Extract the [X, Y] coordinate from the center of the cell holding the provided text.  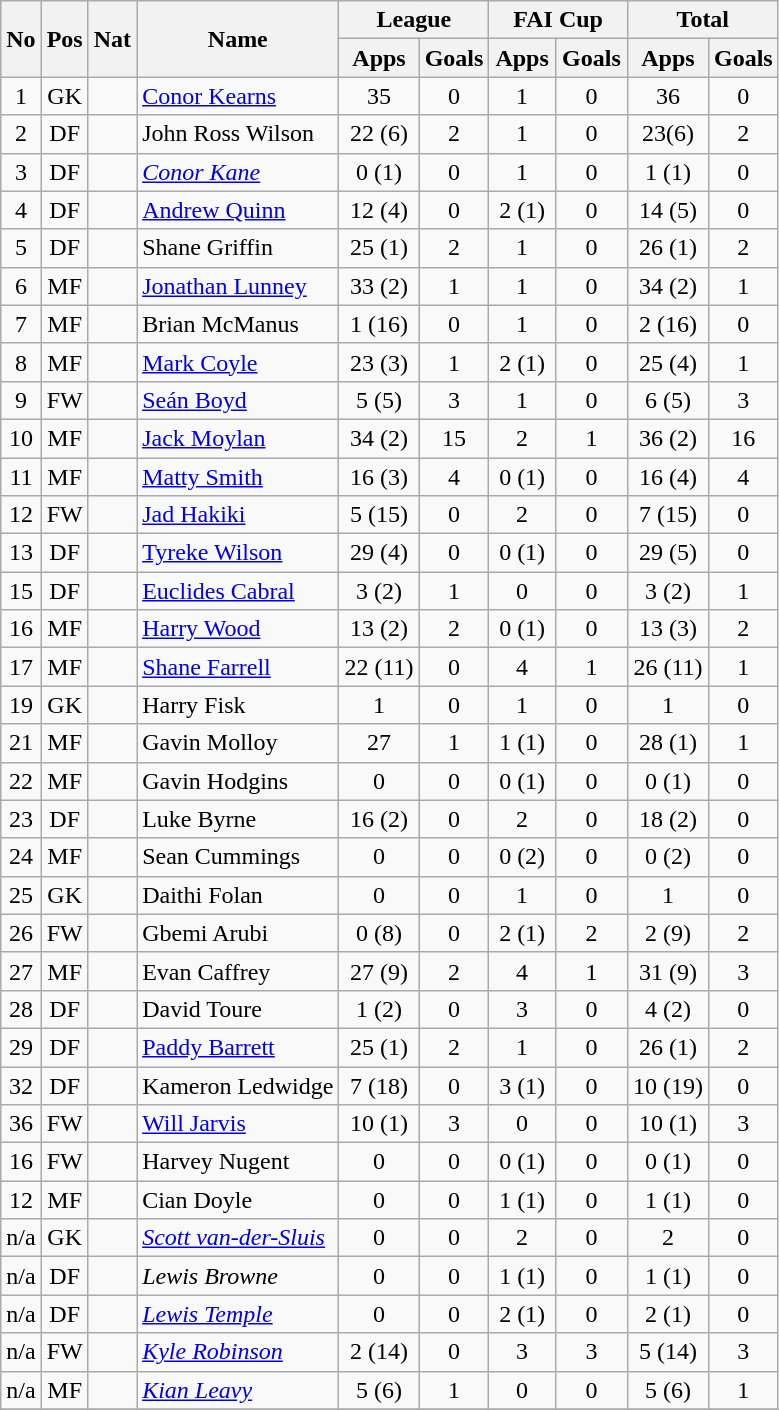
Conor Kearns [238, 96]
Daithi Folan [238, 895]
26 (11) [668, 667]
28 (1) [668, 743]
Name [238, 39]
6 [21, 286]
Conor Kane [238, 172]
12 (4) [379, 210]
9 [21, 400]
13 [21, 553]
Andrew Quinn [238, 210]
10 (19) [668, 1085]
8 [21, 362]
Will Jarvis [238, 1124]
28 [21, 1009]
32 [21, 1085]
29 [21, 1047]
22 [21, 781]
Jonathan Lunney [238, 286]
29 (5) [668, 553]
7 (15) [668, 515]
Shane Farrell [238, 667]
Tyreke Wilson [238, 553]
23 [21, 819]
3 (1) [522, 1085]
36 (2) [668, 438]
Euclides Cabral [238, 591]
FAI Cup [558, 20]
Matty Smith [238, 477]
16 (4) [668, 477]
10 [21, 438]
16 (2) [379, 819]
Gavin Hodgins [238, 781]
Gavin Molloy [238, 743]
6 (5) [668, 400]
Gbemi Arubi [238, 933]
14 (5) [668, 210]
29 (4) [379, 553]
25 (4) [668, 362]
Shane Griffin [238, 248]
Harvey Nugent [238, 1162]
13 (2) [379, 629]
Lewis Browne [238, 1276]
No [21, 39]
Evan Caffrey [238, 971]
25 [21, 895]
2 (16) [668, 324]
1 (2) [379, 1009]
19 [21, 705]
David Toure [238, 1009]
23(6) [668, 134]
Harry Wood [238, 629]
21 [21, 743]
Kameron Ledwidge [238, 1085]
Pos [64, 39]
Scott van-der-Sluis [238, 1238]
26 [21, 933]
2 (14) [379, 1352]
Jack Moylan [238, 438]
22 (6) [379, 134]
16 (3) [379, 477]
Cian Doyle [238, 1200]
33 (2) [379, 286]
Brian McManus [238, 324]
Lewis Temple [238, 1314]
1 (16) [379, 324]
27 (9) [379, 971]
22 (11) [379, 667]
17 [21, 667]
5 (14) [668, 1352]
7 (18) [379, 1085]
Nat [112, 39]
Kian Leavy [238, 1390]
Harry Fisk [238, 705]
13 (3) [668, 629]
Seán Boyd [238, 400]
35 [379, 96]
5 [21, 248]
18 (2) [668, 819]
11 [21, 477]
Sean Cummings [238, 857]
Total [702, 20]
Mark Coyle [238, 362]
Luke Byrne [238, 819]
4 (2) [668, 1009]
31 (9) [668, 971]
23 (3) [379, 362]
Paddy Barrett [238, 1047]
John Ross Wilson [238, 134]
League [414, 20]
24 [21, 857]
5 (5) [379, 400]
2 (9) [668, 933]
0 (8) [379, 933]
Jad Hakiki [238, 515]
7 [21, 324]
5 (15) [379, 515]
Kyle Robinson [238, 1352]
